Identify which cell holds the provided text, then report its [x, y] central coordinate. 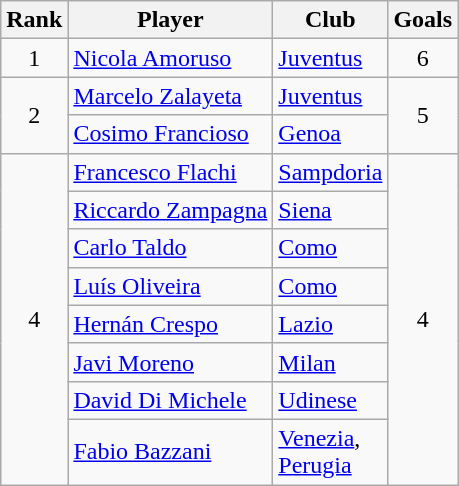
Francesco Flachi [170, 172]
Javi Moreno [170, 362]
5 [423, 115]
David Di Michele [170, 400]
Siena [330, 210]
Club [330, 20]
Udinese [330, 400]
Milan [330, 362]
Nicola Amoruso [170, 58]
Riccardo Zampagna [170, 210]
6 [423, 58]
Lazio [330, 324]
1 [34, 58]
Hernán Crespo [170, 324]
Sampdoria [330, 172]
Rank [34, 20]
Player [170, 20]
Carlo Taldo [170, 248]
Genoa [330, 134]
2 [34, 115]
Marcelo Zalayeta [170, 96]
Luís Oliveira [170, 286]
Fabio Bazzani [170, 452]
Goals [423, 20]
Venezia, Perugia [330, 452]
Cosimo Francioso [170, 134]
